Pinpoint the cell where the given text exists, returning its [x, y] midpoint coordinate. 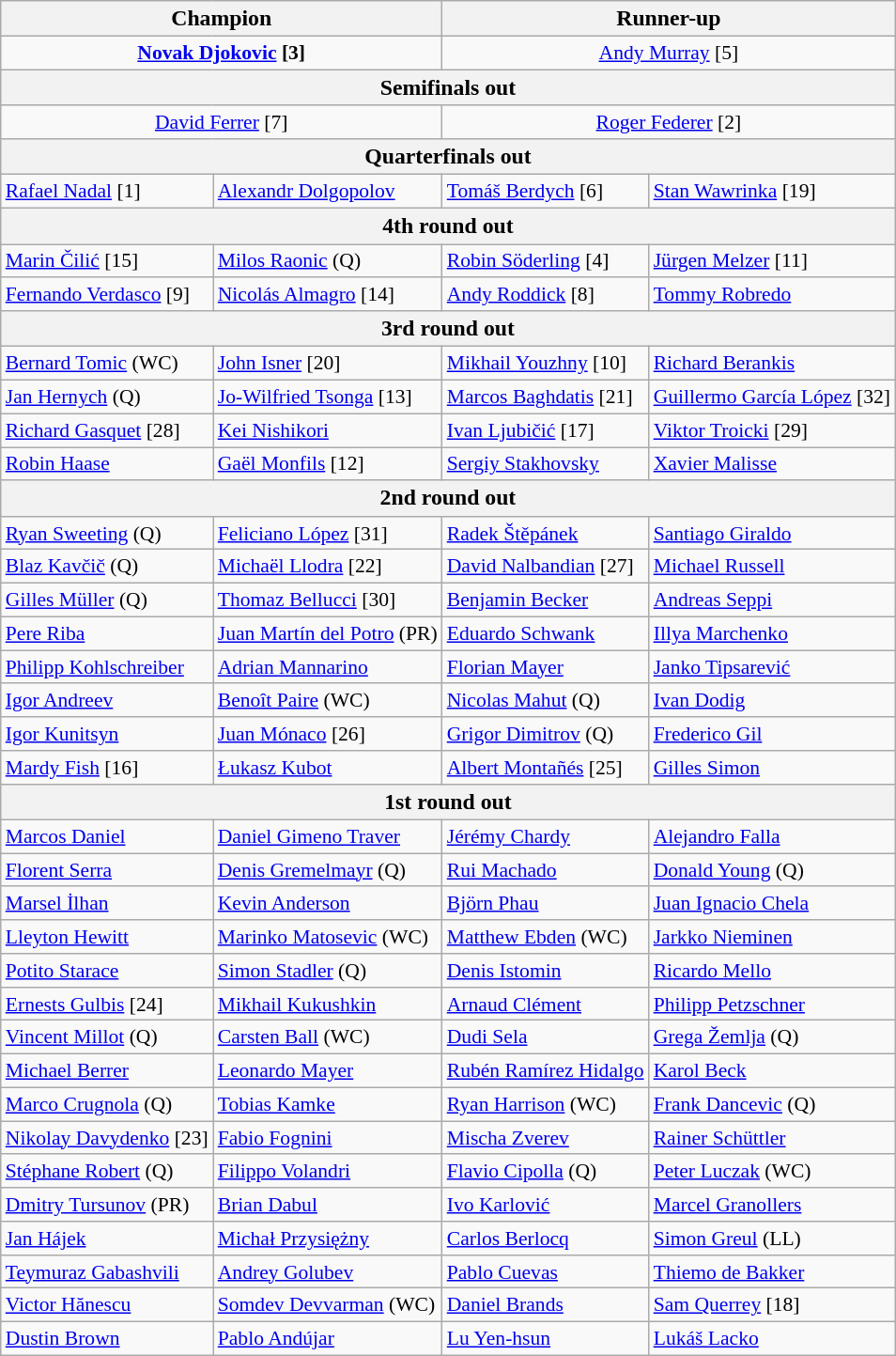
Florent Serra [107, 870]
Lukáš Lacko [772, 1339]
Philipp Kohlschreiber [107, 667]
Lleyton Hewitt [107, 937]
Fabio Fognini [328, 1138]
Tobias Kamke [328, 1105]
Gilles Müller (Q) [107, 600]
Teymuraz Gabashvili [107, 1272]
Grigor Dimitrov (Q) [546, 734]
Jan Hernych (Q) [107, 397]
Andreas Seppi [772, 600]
Somdev Devvarman (WC) [328, 1305]
Marcos Daniel [107, 837]
Dudi Sela [546, 1037]
Carlos Berlocq [546, 1239]
Flavio Cipolla (Q) [546, 1172]
Jérémy Chardy [546, 837]
Juan Ignacio Chela [772, 904]
Kei Nishikori [328, 430]
Robin Söderling [4] [546, 261]
Tomáš Berdych [6] [546, 192]
Mischa Zverev [546, 1138]
Nicolás Almagro [14] [328, 295]
Novak Djokovic [3] [222, 54]
Peter Luczak (WC) [772, 1172]
Potito Starace [107, 971]
Marinko Matosevic (WC) [328, 937]
Stéphane Robert (Q) [107, 1172]
Andy Murray [5] [669, 54]
Richard Berankis [772, 364]
Igor Andreev [107, 701]
Andy Roddick [8] [546, 295]
David Ferrer [7] [222, 123]
Rui Machado [546, 870]
Florian Mayer [546, 667]
Arnaud Clément [546, 1005]
Matthew Ebden (WC) [546, 937]
Michael Berrer [107, 1071]
Alejandro Falla [772, 837]
Bernard Tomic (WC) [107, 364]
Benoît Paire (WC) [328, 701]
Jürgen Melzer [11] [772, 261]
Guillermo García López [32] [772, 397]
Ryan Harrison (WC) [546, 1105]
Victor Hănescu [107, 1305]
Fernando Verdasco [9] [107, 295]
Ivan Dodig [772, 701]
Janko Tipsarević [772, 667]
Juan Martín del Potro (PR) [328, 633]
Frank Dancevic (Q) [772, 1105]
Vincent Millot (Q) [107, 1037]
Jo-Wilfried Tsonga [13] [328, 397]
Stan Wawrinka [19] [772, 192]
Xavier Malisse [772, 464]
Mardy Fish [16] [107, 768]
Rafael Nadal [1] [107, 192]
Lu Yen-hsun [546, 1339]
Frederico Gil [772, 734]
Marcel Granollers [772, 1205]
Adrian Mannarino [328, 667]
Juan Mónaco [26] [328, 734]
Ryan Sweeting (Q) [107, 534]
Pablo Andújar [328, 1339]
Łukasz Kubot [328, 768]
David Nalbandian [27] [546, 567]
Karol Beck [772, 1071]
Björn Phau [546, 904]
Michaël Llodra [22] [328, 567]
Ricardo Mello [772, 971]
Roger Federer [2] [669, 123]
Thomaz Bellucci [30] [328, 600]
Illya Marchenko [772, 633]
Jarkko Nieminen [772, 937]
Daniel Brands [546, 1305]
Alexandr Dolgopolov [328, 192]
Ivo Karlović [546, 1205]
Sam Querrey [18] [772, 1305]
Albert Montañés [25] [546, 768]
Ernests Gulbis [24] [107, 1005]
Mikhail Kukushkin [328, 1005]
Richard Gasquet [28] [107, 430]
Feliciano López [31] [328, 534]
Simon Stadler (Q) [328, 971]
Jan Hájek [107, 1239]
Simon Greul (LL) [772, 1239]
Thiemo de Bakker [772, 1272]
Dustin Brown [107, 1339]
Robin Haase [107, 464]
Nicolas Mahut (Q) [546, 701]
Gilles Simon [772, 768]
Donald Young (Q) [772, 870]
Carsten Ball (WC) [328, 1037]
Marcos Baghdatis [21] [546, 397]
Rubén Ramírez Hidalgo [546, 1071]
1st round out [448, 803]
John Isner [20] [328, 364]
Runner-up [669, 19]
Ivan Ljubičić [17] [546, 430]
Radek Štěpánek [546, 534]
Quarterfinals out [448, 157]
Andrey Golubev [328, 1272]
3rd round out [448, 329]
Leonardo Mayer [328, 1071]
Filippo Volandri [328, 1172]
Marin Čilić [15] [107, 261]
Milos Raonic (Q) [328, 261]
Semifinals out [448, 88]
Michael Russell [772, 567]
Philipp Petzschner [772, 1005]
Dmitry Tursunov (PR) [107, 1205]
Tommy Robredo [772, 295]
Brian Dabul [328, 1205]
4th round out [448, 226]
Marsel İlhan [107, 904]
Pablo Cuevas [546, 1272]
Daniel Gimeno Traver [328, 837]
Grega Žemlja (Q) [772, 1037]
2nd round out [448, 499]
Eduardo Schwank [546, 633]
Nikolay Davydenko [23] [107, 1138]
Denis Istomin [546, 971]
Champion [222, 19]
Mikhail Youzhny [10] [546, 364]
Gaël Monfils [12] [328, 464]
Rainer Schüttler [772, 1138]
Michał Przysiężny [328, 1239]
Sergiy Stakhovsky [546, 464]
Marco Crugnola (Q) [107, 1105]
Santiago Giraldo [772, 534]
Pere Riba [107, 633]
Igor Kunitsyn [107, 734]
Denis Gremelmayr (Q) [328, 870]
Kevin Anderson [328, 904]
Blaz Kavčič (Q) [107, 567]
Viktor Troicki [29] [772, 430]
Benjamin Becker [546, 600]
